Determine the (X, Y) coordinate at the center of the cell enclosing the given text.  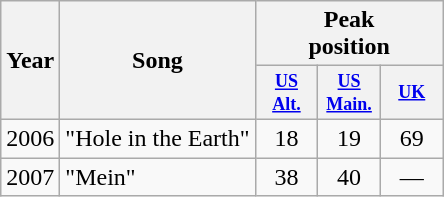
19 (350, 138)
Song (158, 60)
UK (412, 93)
38 (286, 177)
"Hole in the Earth" (158, 138)
2006 (30, 138)
US Alt. (286, 93)
US Main. (350, 93)
18 (286, 138)
Peakposition (349, 34)
2007 (30, 177)
"Mein" (158, 177)
40 (350, 177)
69 (412, 138)
Year (30, 60)
— (412, 177)
